Return the [x, y] coordinate for the center point of the cell that contains the specified text.  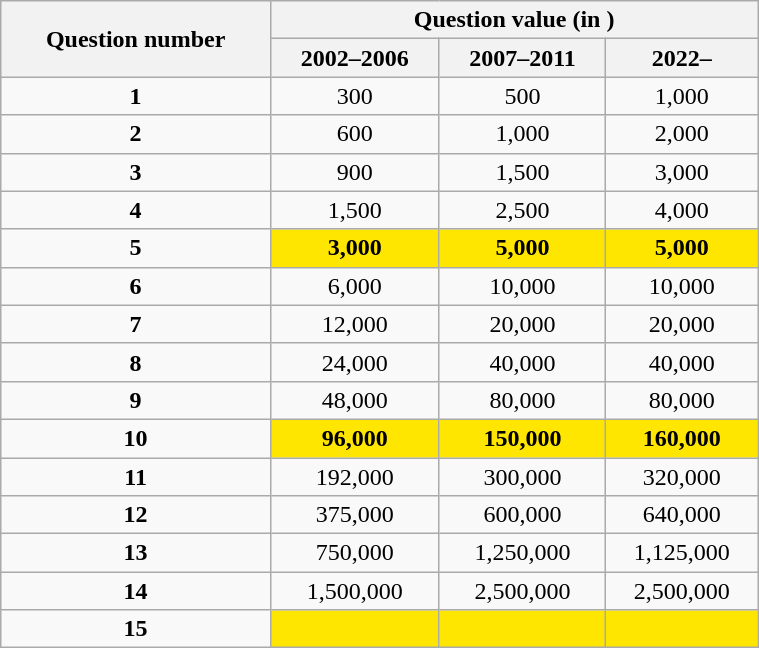
600,000 [522, 515]
192,000 [354, 477]
150,000 [522, 438]
3 [136, 172]
300,000 [522, 477]
10 [136, 438]
300 [354, 96]
2,000 [682, 134]
Question number [136, 39]
12,000 [354, 324]
12 [136, 515]
7 [136, 324]
15 [136, 629]
96,000 [354, 438]
500 [522, 96]
1 [136, 96]
24,000 [354, 362]
320,000 [682, 477]
2,500 [522, 210]
2002–2006 [354, 58]
8 [136, 362]
160,000 [682, 438]
640,000 [682, 515]
1,125,000 [682, 553]
2007–2011 [522, 58]
900 [354, 172]
375,000 [354, 515]
11 [136, 477]
1,250,000 [522, 553]
13 [136, 553]
600 [354, 134]
14 [136, 591]
5 [136, 248]
9 [136, 400]
6 [136, 286]
6,000 [354, 286]
750,000 [354, 553]
48,000 [354, 400]
1,500,000 [354, 591]
2 [136, 134]
2022– [682, 58]
Question value (in ) [514, 20]
4,000 [682, 210]
4 [136, 210]
